Search for the cell housing the specified text and yield its (x, y) center coordinate. 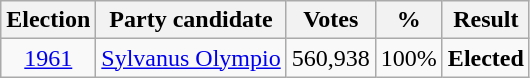
% (408, 20)
Votes (330, 20)
Election (48, 20)
Party candidate (191, 20)
Sylvanus Olympio (191, 58)
560,938 (330, 58)
1961 (48, 58)
Result (486, 20)
Elected (486, 58)
100% (408, 58)
